Return [x, y] of the center of cell containing provided text 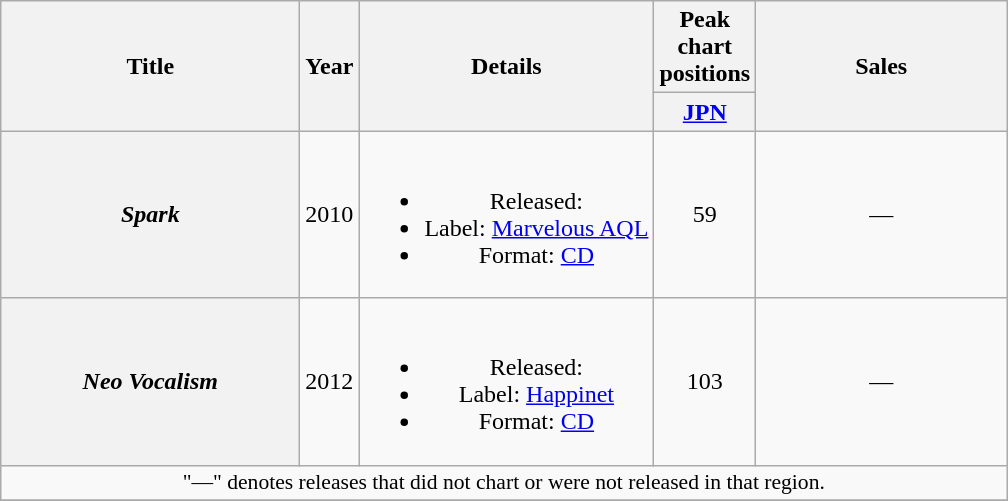
Peak chart positions [705, 47]
Released: Label: Marvelous AQLFormat: CD [506, 214]
Sales [882, 66]
JPN [705, 112]
Spark [150, 214]
2012 [330, 382]
59 [705, 214]
Year [330, 66]
Released: Label: HappinetFormat: CD [506, 382]
Neo Vocalism [150, 382]
2010 [330, 214]
Title [150, 66]
103 [705, 382]
Details [506, 66]
"—" denotes releases that did not chart or were not released in that region. [504, 483]
